For the text-containing cell, return its midpoint in [x, y] coordinate format. 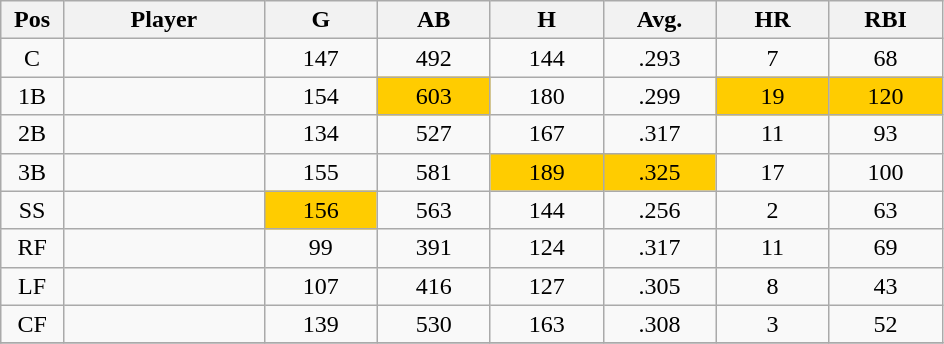
CF [32, 324]
2 [772, 210]
120 [886, 96]
.325 [660, 172]
43 [886, 286]
52 [886, 324]
100 [886, 172]
189 [546, 172]
63 [886, 210]
107 [320, 286]
68 [886, 58]
139 [320, 324]
Player [164, 20]
603 [434, 96]
127 [546, 286]
3B [32, 172]
492 [434, 58]
93 [886, 134]
RBI [886, 20]
HR [772, 20]
AB [434, 20]
G [320, 20]
H [546, 20]
19 [772, 96]
7 [772, 58]
3 [772, 324]
530 [434, 324]
69 [886, 248]
.299 [660, 96]
.256 [660, 210]
163 [546, 324]
1B [32, 96]
.305 [660, 286]
.308 [660, 324]
134 [320, 134]
167 [546, 134]
563 [434, 210]
RF [32, 248]
581 [434, 172]
2B [32, 134]
147 [320, 58]
180 [546, 96]
17 [772, 172]
LF [32, 286]
124 [546, 248]
391 [434, 248]
.293 [660, 58]
SS [32, 210]
416 [434, 286]
8 [772, 286]
Avg. [660, 20]
Pos [32, 20]
155 [320, 172]
154 [320, 96]
527 [434, 134]
156 [320, 210]
C [32, 58]
99 [320, 248]
